Detect which cell encompasses the target text, then output its [X, Y] center coordinate. 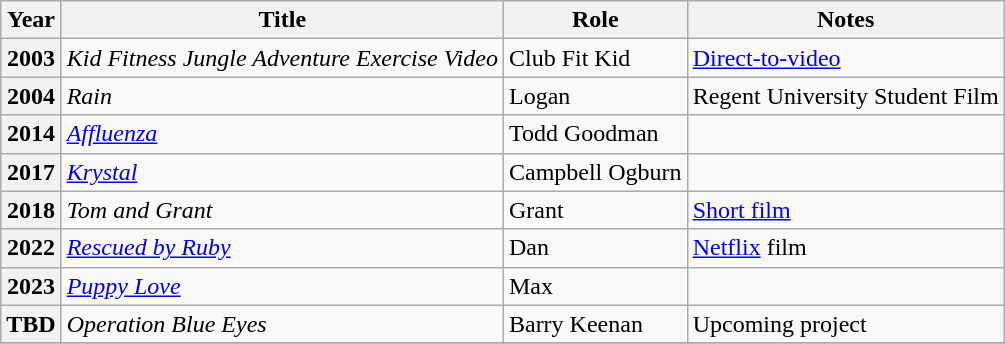
Kid Fitness Jungle Adventure Exercise Video [282, 58]
Rescued by Ruby [282, 248]
2022 [31, 248]
Tom and Grant [282, 210]
2003 [31, 58]
Affluenza [282, 134]
Regent University Student Film [846, 96]
2017 [31, 172]
Rain [282, 96]
Year [31, 20]
Netflix film [846, 248]
Club Fit Kid [595, 58]
Barry Keenan [595, 324]
Notes [846, 20]
Max [595, 286]
Role [595, 20]
Short film [846, 210]
Krystal [282, 172]
2018 [31, 210]
Direct-to-video [846, 58]
2014 [31, 134]
2023 [31, 286]
Title [282, 20]
Dan [595, 248]
2004 [31, 96]
Logan [595, 96]
Operation Blue Eyes [282, 324]
Grant [595, 210]
Todd Goodman [595, 134]
TBD [31, 324]
Puppy Love [282, 286]
Upcoming project [846, 324]
Campbell Ogburn [595, 172]
